Capture the cell that displays the provided text and extract its (x, y) central coordinate. 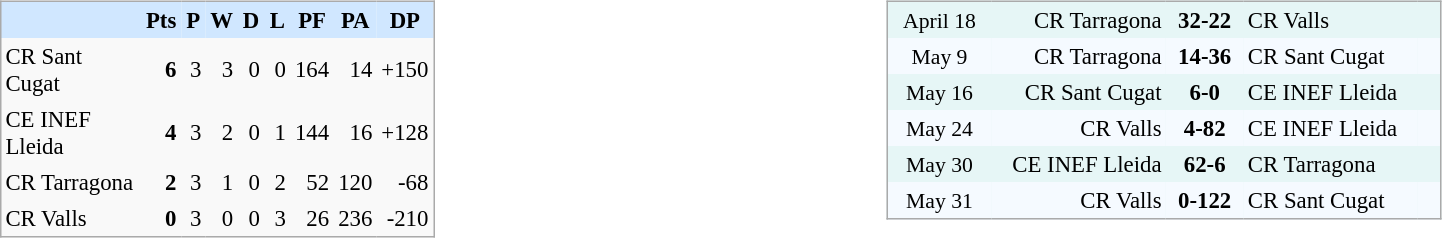
PF (312, 20)
May 30 (940, 164)
May 24 (940, 128)
May 16 (940, 92)
May 9 (940, 56)
DP (406, 20)
236 (356, 218)
62-6 (1204, 164)
W (222, 20)
May 31 (940, 200)
32-22 (1204, 20)
-210 (406, 218)
+128 (406, 132)
+150 (406, 70)
14-36 (1204, 56)
14 (356, 70)
144 (312, 132)
P (194, 20)
0-122 (1204, 200)
4 (160, 132)
-68 (406, 182)
4-82 (1204, 128)
26 (312, 218)
Pts (160, 20)
6 (160, 70)
164 (312, 70)
120 (356, 182)
PA (356, 20)
6-0 (1204, 92)
16 (356, 132)
D (252, 20)
L (277, 20)
April 18 (940, 20)
52 (312, 182)
